From the cell containing the given text, extract its center point as [X, Y] coordinate. 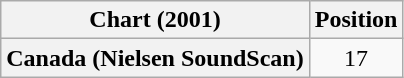
Chart (2001) [155, 20]
Canada (Nielsen SoundScan) [155, 58]
17 [356, 58]
Position [356, 20]
